Identify which cell holds the provided text, then report its (X, Y) central coordinate. 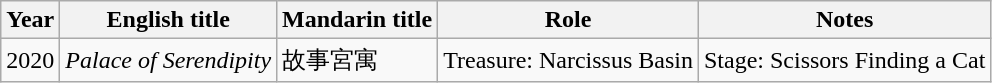
Year (30, 20)
故事宮寓 (358, 60)
Stage: Scissors Finding a Cat (844, 60)
Palace of Serendipity (168, 60)
Treasure: Narcissus Basin (568, 60)
English title (168, 20)
Notes (844, 20)
Mandarin title (358, 20)
2020 (30, 60)
Role (568, 20)
